Find where the given text appears and provide that cell's center as (x, y) coordinate. 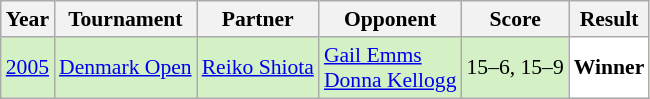
Gail Emms Donna Kellogg (390, 68)
Opponent (390, 19)
Winner (610, 68)
Denmark Open (126, 68)
15–6, 15–9 (516, 68)
Partner (258, 19)
Tournament (126, 19)
2005 (28, 68)
Score (516, 19)
Result (610, 19)
Year (28, 19)
Reiko Shiota (258, 68)
